Find where the given text appears and provide that cell's center as [X, Y] coordinate. 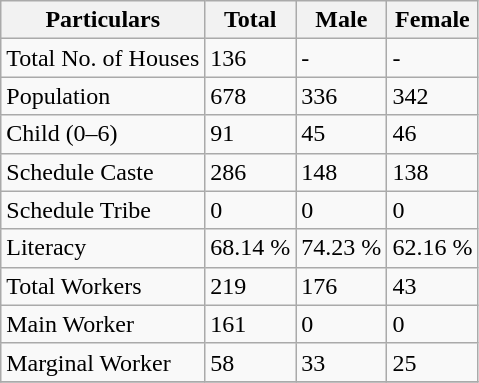
91 [250, 134]
138 [432, 172]
136 [250, 58]
62.16 % [432, 248]
342 [432, 96]
25 [432, 362]
43 [432, 286]
Schedule Tribe [103, 210]
Female [432, 20]
Male [342, 20]
58 [250, 362]
74.23 % [342, 248]
161 [250, 324]
Particulars [103, 20]
286 [250, 172]
336 [342, 96]
Population [103, 96]
Main Worker [103, 324]
Literacy [103, 248]
176 [342, 286]
Child (0–6) [103, 134]
Total [250, 20]
Total No. of Houses [103, 58]
Total Workers [103, 286]
45 [342, 134]
219 [250, 286]
678 [250, 96]
148 [342, 172]
Schedule Caste [103, 172]
46 [432, 134]
33 [342, 362]
68.14 % [250, 248]
Marginal Worker [103, 362]
